Extract the (x, y) coordinate from the center of the cell holding the provided text.  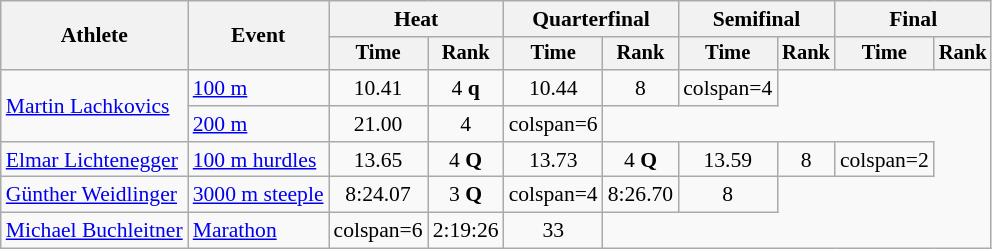
Martin Lachkovics (94, 106)
10.44 (554, 88)
4 (466, 124)
2:19:26 (466, 231)
Marathon (258, 231)
4 q (466, 88)
3000 m steeple (258, 195)
Günther Weidlinger (94, 195)
13.73 (554, 160)
colspan=2 (884, 160)
8:26.70 (640, 195)
10.41 (378, 88)
200 m (258, 124)
Quarterfinal (592, 19)
21.00 (378, 124)
Elmar Lichtenegger (94, 160)
Athlete (94, 36)
Final (914, 19)
100 m (258, 88)
Heat (416, 19)
Michael Buchleitner (94, 231)
13.59 (728, 160)
13.65 (378, 160)
100 m hurdles (258, 160)
Event (258, 36)
33 (554, 231)
8:24.07 (378, 195)
Semifinal (756, 19)
3 Q (466, 195)
